Find where the given text appears and provide that cell's center as (x, y) coordinate. 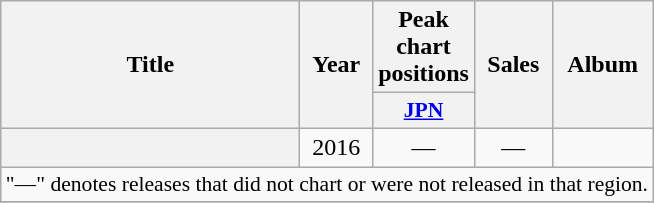
"—" denotes releases that did not chart or were not released in that region. (327, 184)
Year (336, 65)
2016 (336, 147)
JPN (424, 111)
Title (150, 65)
Album (602, 65)
Sales (513, 65)
Peak chart positions (424, 47)
